Find where the given text appears and provide that cell's center as (x, y) coordinate. 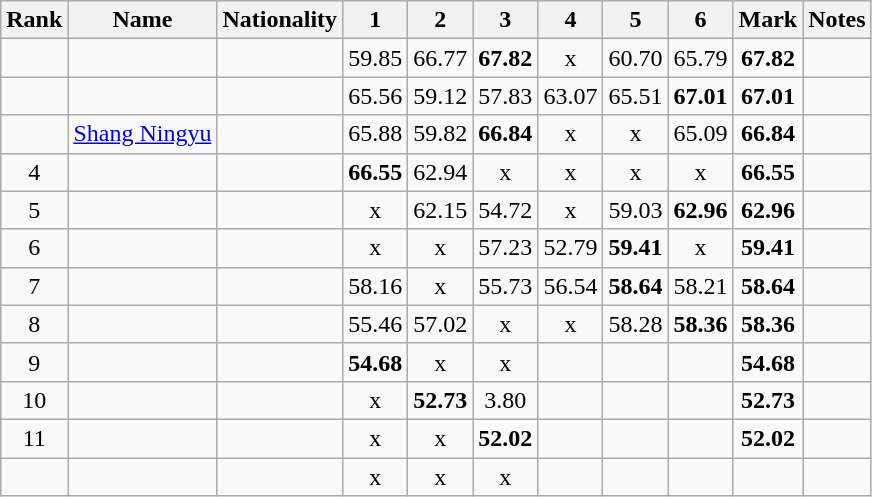
55.46 (376, 324)
62.94 (440, 172)
1 (376, 20)
59.03 (636, 210)
57.83 (506, 96)
Nationality (280, 20)
Name (142, 20)
62.15 (440, 210)
59.12 (440, 96)
58.16 (376, 286)
3.80 (506, 400)
59.82 (440, 134)
60.70 (636, 58)
57.02 (440, 324)
9 (34, 362)
65.88 (376, 134)
Mark (768, 20)
57.23 (506, 248)
Rank (34, 20)
3 (506, 20)
54.72 (506, 210)
58.21 (700, 286)
65.79 (700, 58)
Notes (837, 20)
10 (34, 400)
2 (440, 20)
7 (34, 286)
66.77 (440, 58)
58.28 (636, 324)
8 (34, 324)
65.09 (700, 134)
65.56 (376, 96)
63.07 (570, 96)
52.79 (570, 248)
56.54 (570, 286)
11 (34, 438)
59.85 (376, 58)
65.51 (636, 96)
55.73 (506, 286)
Shang Ningyu (142, 134)
